Extract the [x, y] coordinate from the center of the cell holding the provided text.  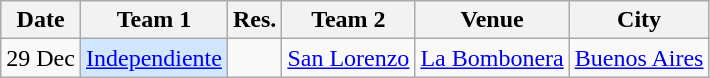
Team 2 [348, 20]
Venue [492, 20]
City [639, 20]
La Bombonera [492, 58]
Team 1 [154, 20]
Independiente [154, 58]
Date [41, 20]
Buenos Aires [639, 58]
Res. [254, 20]
29 Dec [41, 58]
San Lorenzo [348, 58]
